Detect which cell encompasses the target text, then output its [X, Y] center coordinate. 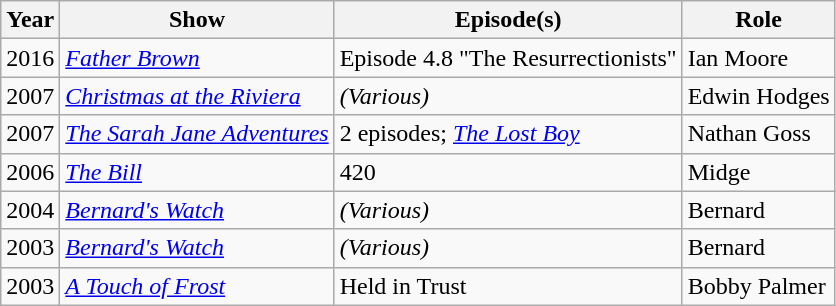
Nathan Goss [758, 134]
Father Brown [197, 58]
A Touch of Frost [197, 286]
Role [758, 20]
Episode(s) [508, 20]
420 [508, 172]
Ian Moore [758, 58]
Show [197, 20]
The Sarah Jane Adventures [197, 134]
2016 [30, 58]
2004 [30, 210]
Year [30, 20]
2 episodes; The Lost Boy [508, 134]
Bobby Palmer [758, 286]
Christmas at the Riviera [197, 96]
The Bill [197, 172]
2006 [30, 172]
Episode 4.8 "The Resurrectionists" [508, 58]
Midge [758, 172]
Held in Trust [508, 286]
Edwin Hodges [758, 96]
